From the cell containing the given text, extract its center point as (x, y) coordinate. 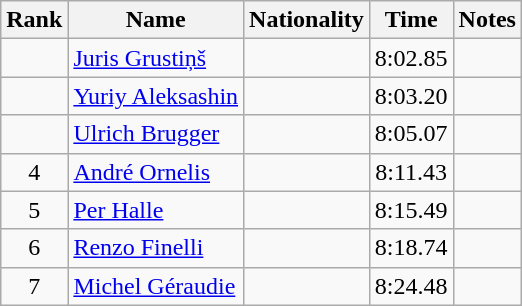
Name (156, 20)
8:24.48 (411, 286)
Time (411, 20)
7 (34, 286)
Nationality (307, 20)
8:11.43 (411, 172)
Per Halle (156, 210)
Renzo Finelli (156, 248)
André Ornelis (156, 172)
Ulrich Brugger (156, 134)
6 (34, 248)
8:05.07 (411, 134)
8:03.20 (411, 96)
5 (34, 210)
Yuriy Aleksashin (156, 96)
8:15.49 (411, 210)
8:18.74 (411, 248)
4 (34, 172)
Michel Géraudie (156, 286)
Rank (34, 20)
Juris Grustiņš (156, 58)
Notes (487, 20)
8:02.85 (411, 58)
